Return the [X, Y] coordinate for the center point of the cell that contains the specified text.  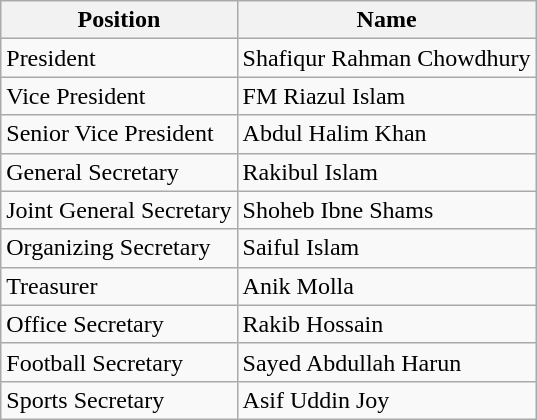
Anik Molla [386, 286]
Shoheb Ibne Shams [386, 210]
Sports Secretary [119, 400]
Abdul Halim Khan [386, 134]
Saiful Islam [386, 248]
Sayed Abdullah Harun [386, 362]
Football Secretary [119, 362]
Senior Vice President [119, 134]
Name [386, 20]
Joint General Secretary [119, 210]
FM Riazul Islam [386, 96]
President [119, 58]
Organizing Secretary [119, 248]
Rakibul Islam [386, 172]
Position [119, 20]
Treasurer [119, 286]
Vice President [119, 96]
Asif Uddin Joy [386, 400]
Rakib Hossain [386, 324]
Office Secretary [119, 324]
General Secretary [119, 172]
Shafiqur Rahman Chowdhury [386, 58]
